Scan for the cell matching the given text and deliver its (X, Y) coordinate at center. 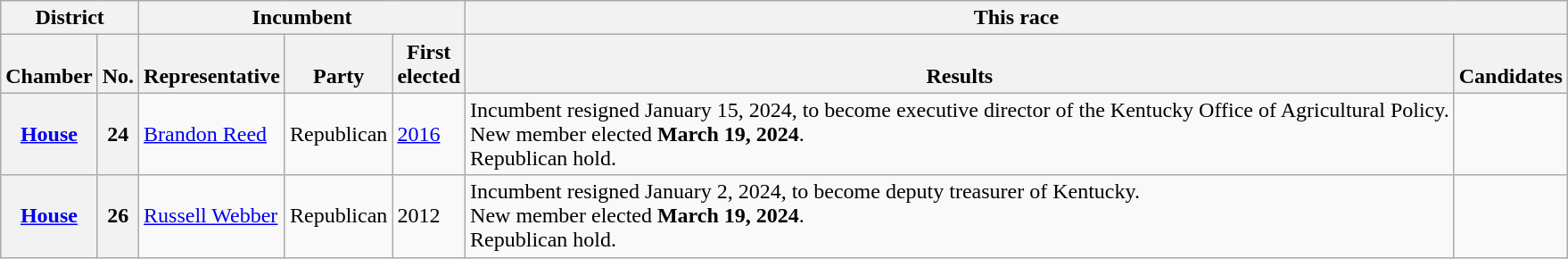
No. (118, 64)
Incumbent (302, 18)
Russell Webber (212, 216)
District (70, 18)
Chamber (49, 64)
Party (338, 64)
Representative (212, 64)
Incumbent resigned January 2, 2024, to become deputy treasurer of Kentucky.New member elected March 19, 2024.Republican hold. (960, 216)
24 (118, 134)
2012 (429, 216)
26 (118, 216)
Results (960, 64)
2016 (429, 134)
Firstelected (429, 64)
Brandon Reed (212, 134)
This race (1017, 18)
Candidates (1511, 64)
